Find where the given text appears and provide that cell's center as [x, y] coordinate. 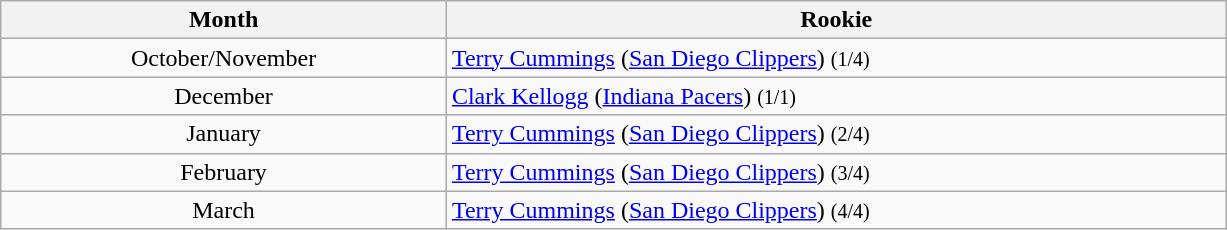
December [224, 96]
October/November [224, 58]
Terry Cummings (San Diego Clippers) (4/4) [836, 210]
February [224, 172]
Terry Cummings (San Diego Clippers) (2/4) [836, 134]
January [224, 134]
Terry Cummings (San Diego Clippers) (1/4) [836, 58]
Terry Cummings (San Diego Clippers) (3/4) [836, 172]
March [224, 210]
Clark Kellogg (Indiana Pacers) (1/1) [836, 96]
Month [224, 20]
Rookie [836, 20]
